Determine the [x, y] coordinate at the center of the cell enclosing the given text.  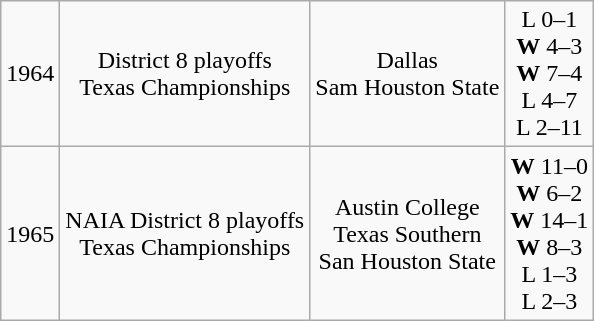
DallasSam Houston State [408, 74]
NAIA District 8 playoffsTexas Championships [185, 234]
District 8 playoffsTexas Championships [185, 74]
W 11–0W 6–2W 14–1W 8–3L 1–3L 2–3 [550, 234]
L 0–1W 4–3W 7–4L 4–7L 2–11 [550, 74]
1964 [30, 74]
1965 [30, 234]
Austin CollegeTexas SouthernSan Houston State [408, 234]
